Determine the (X, Y) coordinate at the center of the cell enclosing the given text.  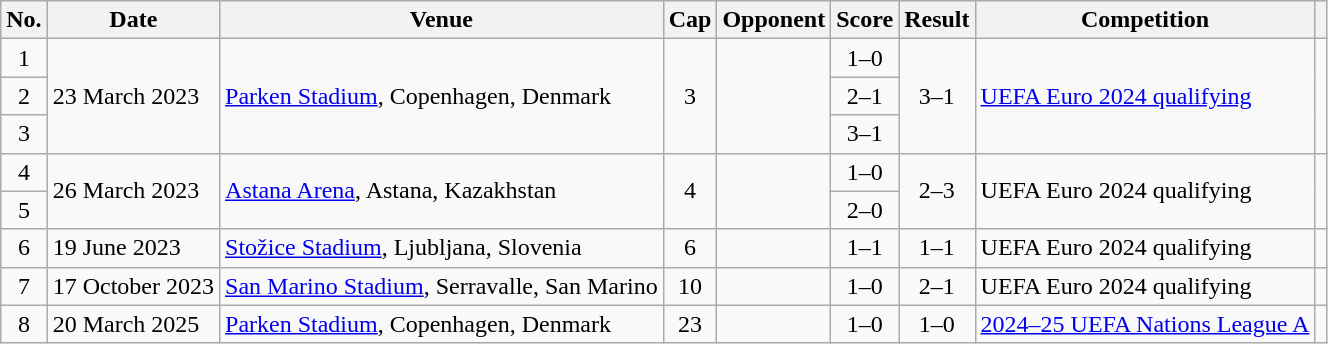
Competition (1145, 20)
17 October 2023 (133, 286)
10 (690, 286)
1 (24, 58)
26 March 2023 (133, 191)
2–3 (937, 191)
Date (133, 20)
Astana Arena, Astana, Kazakhstan (442, 191)
20 March 2025 (133, 324)
19 June 2023 (133, 248)
Venue (442, 20)
7 (24, 286)
23 (690, 324)
2024–25 UEFA Nations League A (1145, 324)
23 March 2023 (133, 96)
Cap (690, 20)
5 (24, 210)
Score (865, 20)
2 (24, 96)
2–0 (865, 210)
No. (24, 20)
Stožice Stadium, Ljubljana, Slovenia (442, 248)
Opponent (774, 20)
Result (937, 20)
San Marino Stadium, Serravalle, San Marino (442, 286)
8 (24, 324)
